Find where the given text appears and provide that cell's center as (X, Y) coordinate. 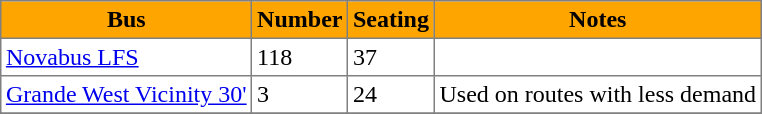
Used on routes with less demand (598, 95)
Notes (598, 20)
Seating (392, 20)
37 (392, 57)
Grande West Vicinity 30' (126, 95)
Number (300, 20)
Bus (126, 20)
3 (300, 95)
24 (392, 95)
118 (300, 57)
Novabus LFS (126, 57)
